Capture the cell that displays the provided text and extract its [x, y] central coordinate. 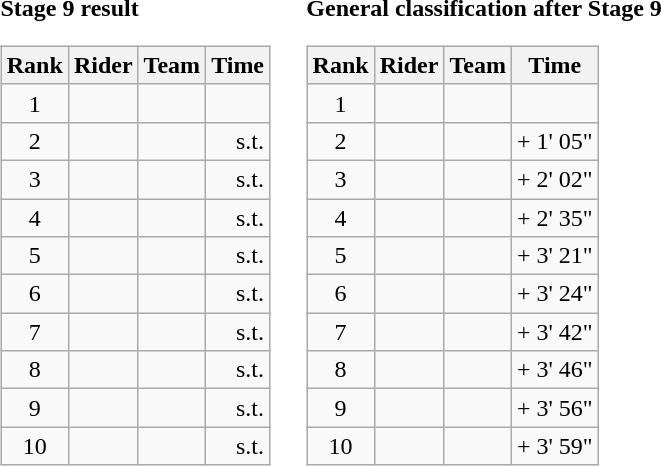
+ 3' 46" [554, 370]
+ 3' 21" [554, 256]
+ 3' 56" [554, 408]
+ 2' 35" [554, 217]
+ 3' 42" [554, 332]
+ 1' 05" [554, 141]
+ 2' 02" [554, 179]
+ 3' 59" [554, 446]
+ 3' 24" [554, 294]
